Identify which cell holds the provided text, then report its (X, Y) central coordinate. 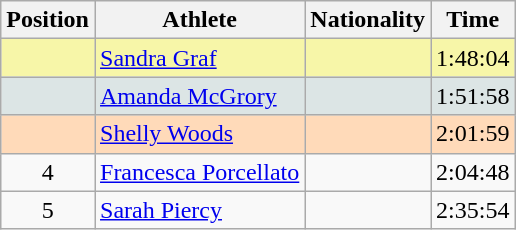
2:35:54 (473, 210)
5 (48, 210)
2:04:48 (473, 172)
1:48:04 (473, 58)
Nationality (368, 20)
Shelly Woods (199, 134)
4 (48, 172)
Sandra Graf (199, 58)
2:01:59 (473, 134)
Position (48, 20)
1:51:58 (473, 96)
Athlete (199, 20)
Sarah Piercy (199, 210)
Time (473, 20)
Francesca Porcellato (199, 172)
Amanda McGrory (199, 96)
